Pinpoint the cell where the given text exists, returning its [x, y] midpoint coordinate. 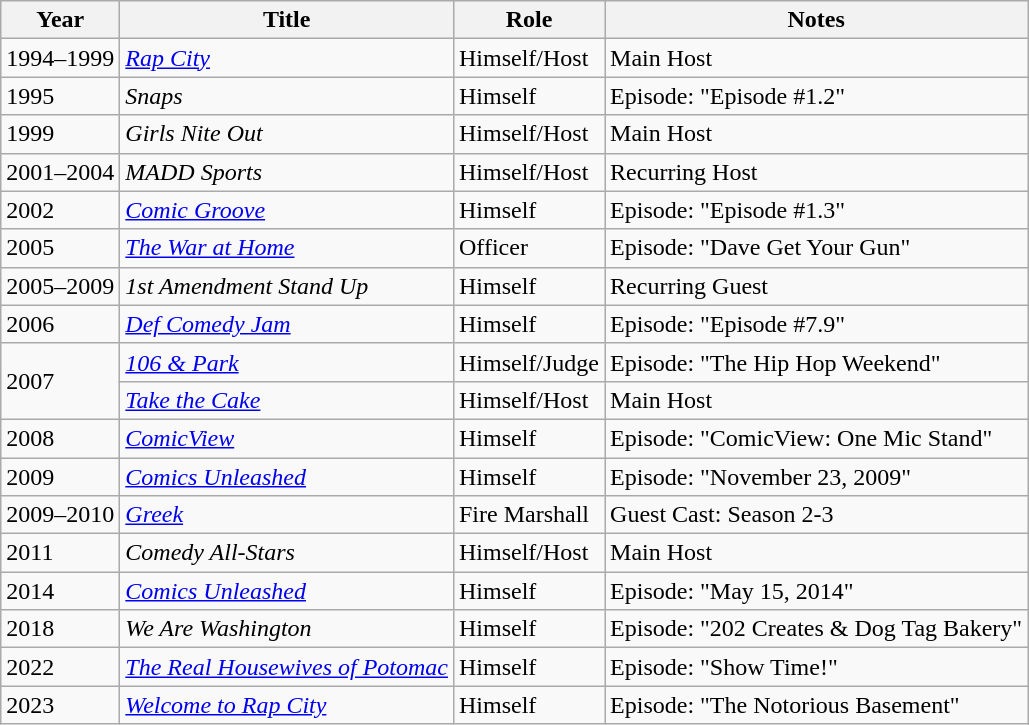
2009 [60, 477]
2022 [60, 667]
Take the Cake [287, 400]
ComicView [287, 438]
2006 [60, 324]
Title [287, 20]
Rap City [287, 58]
2005–2009 [60, 286]
Episode: "Show Time!" [816, 667]
MADD Sports [287, 172]
We Are Washington [287, 629]
Role [528, 20]
Episode: "May 15, 2014" [816, 591]
106 & Park [287, 362]
Def Comedy Jam [287, 324]
Greek [287, 515]
Episode: "The Hip Hop Weekend" [816, 362]
Himself/Judge [528, 362]
Notes [816, 20]
1994–1999 [60, 58]
1st Amendment Stand Up [287, 286]
Episode: "Episode #1.3" [816, 210]
Episode: "Episode #7.9" [816, 324]
2008 [60, 438]
Fire Marshall [528, 515]
2018 [60, 629]
The War at Home [287, 248]
The Real Housewives of Potomac [287, 667]
Episode: "November 23, 2009" [816, 477]
2002 [60, 210]
Welcome to Rap City [287, 705]
2007 [60, 381]
Officer [528, 248]
Girls Nite Out [287, 134]
Year [60, 20]
Episode: "Episode #1.2" [816, 96]
2005 [60, 248]
Episode: "Dave Get Your Gun" [816, 248]
2001–2004 [60, 172]
Snaps [287, 96]
Recurring Host [816, 172]
Episode: "202 Creates & Dog Tag Bakery" [816, 629]
1995 [60, 96]
Episode: "The Notorious Basement" [816, 705]
Episode: "ComicView: One Mic Stand" [816, 438]
Comic Groove [287, 210]
2009–2010 [60, 515]
2014 [60, 591]
1999 [60, 134]
2011 [60, 553]
Guest Cast: Season 2-3 [816, 515]
Recurring Guest [816, 286]
2023 [60, 705]
Comedy All-Stars [287, 553]
